Return the [X, Y] coordinate for the center point of the cell that contains the specified text.  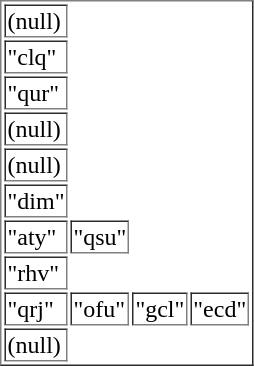
"rhv" [36, 272]
"qrj" [36, 308]
"ofu" [100, 308]
"qur" [36, 92]
"dim" [36, 200]
"aty" [36, 236]
"ecd" [220, 308]
"qsu" [100, 236]
"gcl" [160, 308]
"clq" [36, 56]
